Detect which cell encompasses the target text, then output its [X, Y] center coordinate. 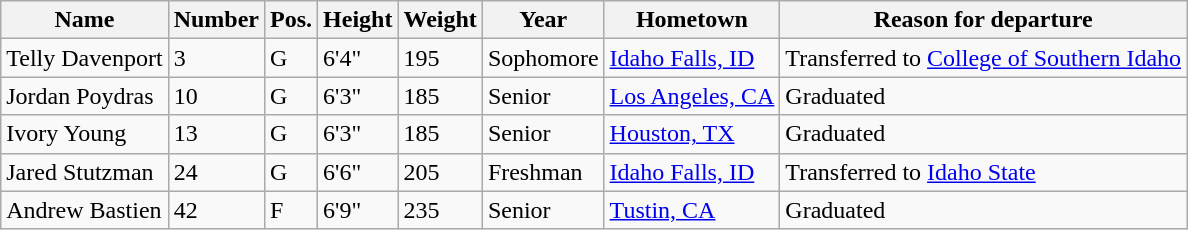
Freshman [543, 172]
195 [440, 58]
24 [216, 172]
Jordan Poydras [84, 96]
10 [216, 96]
F [290, 210]
Weight [440, 20]
Andrew Bastien [84, 210]
Name [84, 20]
Los Angeles, CA [692, 96]
Pos. [290, 20]
Year [543, 20]
Height [358, 20]
Reason for departure [984, 20]
Sophomore [543, 58]
Ivory Young [84, 134]
205 [440, 172]
6'9" [358, 210]
13 [216, 134]
6'6" [358, 172]
6'4" [358, 58]
Jared Stutzman [84, 172]
Houston, TX [692, 134]
Number [216, 20]
Transferred to Idaho State [984, 172]
3 [216, 58]
Hometown [692, 20]
42 [216, 210]
235 [440, 210]
Tustin, CA [692, 210]
Transferred to College of Southern Idaho [984, 58]
Telly Davenport [84, 58]
